Determine the (x, y) coordinate at the center of the cell enclosing the given text.  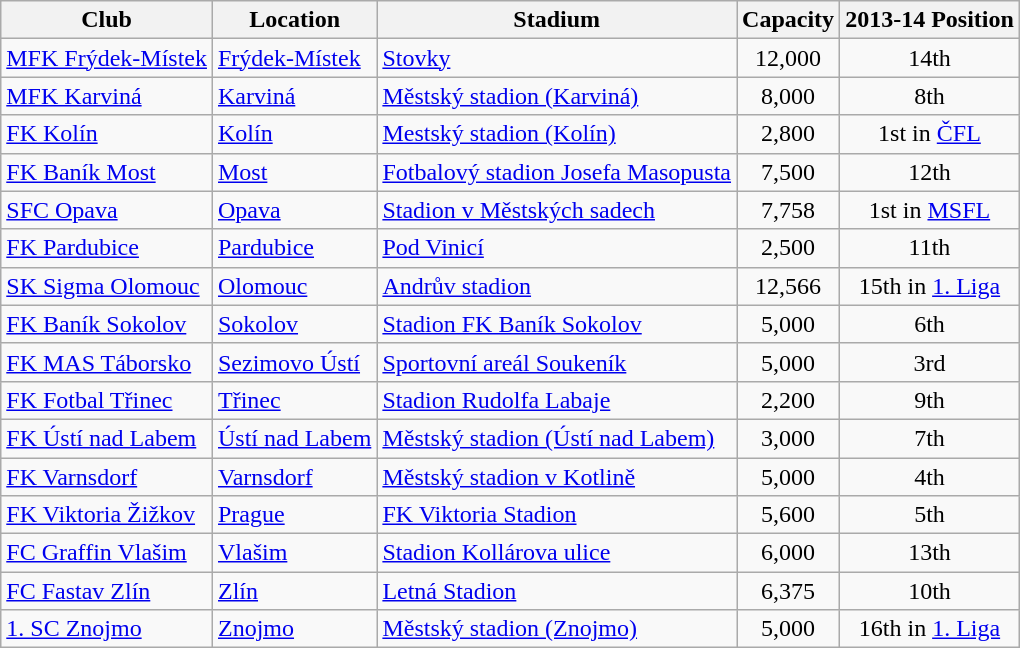
Stadion FK Baník Sokolov (557, 324)
Varnsdorf (294, 477)
FC Graffin Vlašim (107, 553)
MFK Karviná (107, 96)
Olomouc (294, 286)
FK Fotbal Třinec (107, 400)
1st in ČFL (930, 134)
Mestský stadion (Kolín) (557, 134)
4th (930, 477)
14th (930, 58)
FK Viktoria Stadion (557, 515)
Pod Vinicí (557, 248)
Třinec (294, 400)
FK Pardubice (107, 248)
2,800 (788, 134)
Prague (294, 515)
12,000 (788, 58)
1st in MSFL (930, 210)
9th (930, 400)
Vlašim (294, 553)
Znojmo (294, 629)
SK Sigma Olomouc (107, 286)
8th (930, 96)
FK Baník Most (107, 172)
Opava (294, 210)
Frýdek-Místek (294, 58)
MFK Frýdek-Místek (107, 58)
Pardubice (294, 248)
7,758 (788, 210)
11th (930, 248)
2,200 (788, 400)
FK Baník Sokolov (107, 324)
12th (930, 172)
FC Fastav Zlín (107, 591)
13th (930, 553)
Sokolov (294, 324)
16th in 1. Liga (930, 629)
6,000 (788, 553)
Most (294, 172)
Stadion v Městských sadech (557, 210)
6,375 (788, 591)
Letná Stadion (557, 591)
FK Varnsdorf (107, 477)
7th (930, 438)
Club (107, 20)
Městský stadion v Kotlině (557, 477)
1. SC Znojmo (107, 629)
Andrův stadion (557, 286)
Karviná (294, 96)
5,600 (788, 515)
Stadion Rudolfa Labaje (557, 400)
Městský stadion (Znojmo) (557, 629)
2013-14 Position (930, 20)
15th in 1. Liga (930, 286)
FK MAS Táborsko (107, 362)
Location (294, 20)
3rd (930, 362)
Městský stadion (Ústí nad Labem) (557, 438)
Městský stadion (Karviná) (557, 96)
12,566 (788, 286)
Capacity (788, 20)
Ústí nad Labem (294, 438)
FK Kolín (107, 134)
FK Viktoria Žižkov (107, 515)
7,500 (788, 172)
Sezimovo Ústí (294, 362)
6th (930, 324)
Stadium (557, 20)
Sportovní areál Soukeník (557, 362)
8,000 (788, 96)
Zlín (294, 591)
Stovky (557, 58)
2,500 (788, 248)
Kolín (294, 134)
SFC Opava (107, 210)
Fotbalový stadion Josefa Masopusta (557, 172)
3,000 (788, 438)
Stadion Kollárova ulice (557, 553)
10th (930, 591)
FK Ústí nad Labem (107, 438)
5th (930, 515)
